Scan for the cell matching the given text and deliver its (X, Y) coordinate at center. 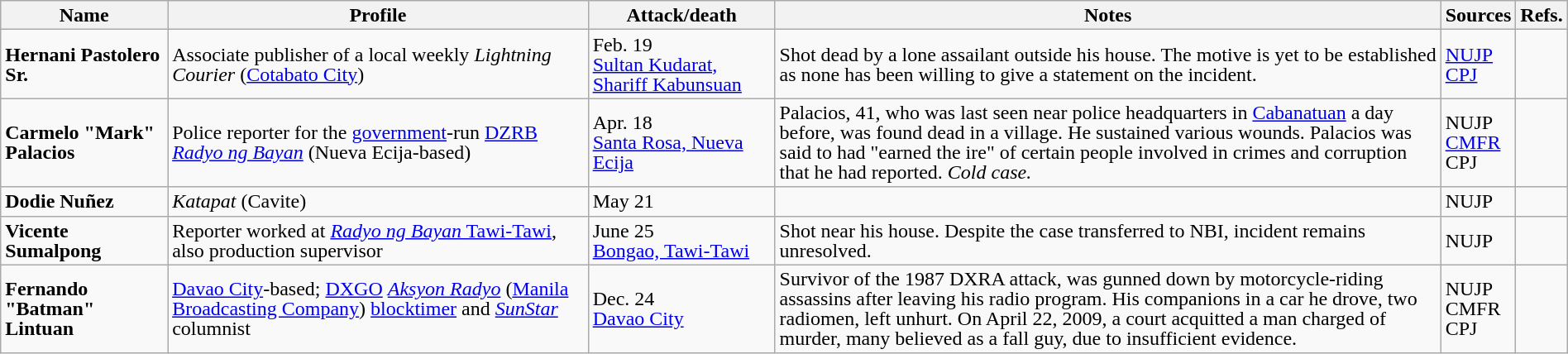
Notes (1108, 15)
Refs. (1542, 15)
NUJPCPJ (1479, 65)
Police reporter for the government-run DZRB Radyo ng Bayan (Nueva Ecija-based) (379, 142)
Associate publisher of a local weekly Lightning Courier (Cotabato City) (379, 65)
June 25Bongao, Tawi-Tawi (681, 240)
Katapat (Cavite) (379, 202)
Davao City-based; DXGO Aksyon Radyo (Manila Broadcasting Company) blocktimer and SunStar columnist (379, 309)
Fernando "Batman" Lintuan (84, 309)
Shot near his house. Despite the case transferred to NBI, incident remains unresolved. (1108, 240)
May 21 (681, 202)
Vicente Sumalpong (84, 240)
Attack/death (681, 15)
Dec. 24Davao City (681, 309)
Profile (379, 15)
Sources (1479, 15)
Reporter worked at Radyo ng Bayan Tawi-Tawi, also production supervisor (379, 240)
Shot dead by a lone assailant outside his house. The motive is yet to be established as none has been willing to give a statement on the incident. (1108, 65)
Dodie Nuñez (84, 202)
Feb. 19Sultan Kudarat, Shariff Kabunsuan (681, 65)
Apr. 18Santa Rosa, Nueva Ecija (681, 142)
Hernani Pastolero Sr. (84, 65)
Name (84, 15)
Carmelo "Mark" Palacios (84, 142)
